Scan for the cell matching the given text and deliver its [X, Y] coordinate at center. 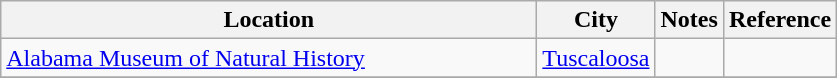
Tuscaloosa [596, 58]
City [596, 20]
Alabama Museum of Natural History [269, 58]
Reference [780, 20]
Location [269, 20]
Notes [689, 20]
